Output the (x, y) coordinate of the center of the cell containing the given text.  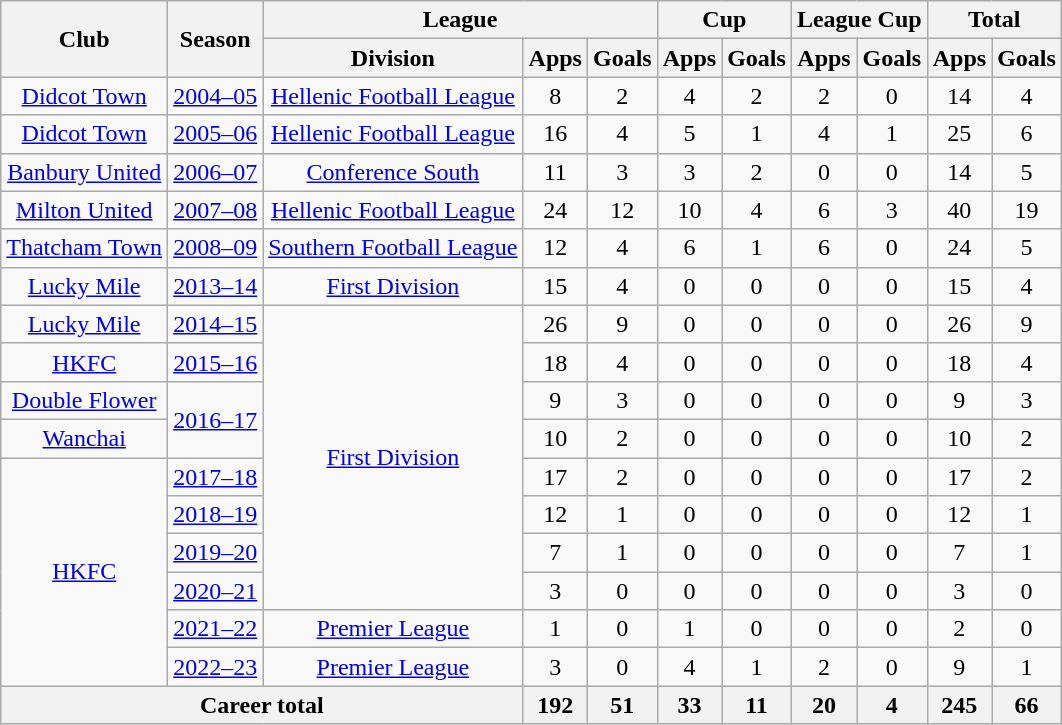
Conference South (393, 172)
192 (555, 705)
2004–05 (216, 96)
Season (216, 39)
Wanchai (84, 438)
2015–16 (216, 362)
Double Flower (84, 400)
League Cup (859, 20)
66 (1027, 705)
Cup (724, 20)
2007–08 (216, 210)
2022–23 (216, 667)
Banbury United (84, 172)
2020–21 (216, 591)
2017–18 (216, 477)
20 (824, 705)
2016–17 (216, 419)
16 (555, 134)
Career total (262, 705)
2005–06 (216, 134)
Division (393, 58)
19 (1027, 210)
2008–09 (216, 248)
40 (959, 210)
Thatcham Town (84, 248)
2014–15 (216, 324)
League (460, 20)
2019–20 (216, 553)
Milton United (84, 210)
8 (555, 96)
2021–22 (216, 629)
245 (959, 705)
Southern Football League (393, 248)
25 (959, 134)
51 (622, 705)
2018–19 (216, 515)
2006–07 (216, 172)
2013–14 (216, 286)
Club (84, 39)
33 (689, 705)
Total (994, 20)
